Search for the cell housing the specified text and yield its (X, Y) center coordinate. 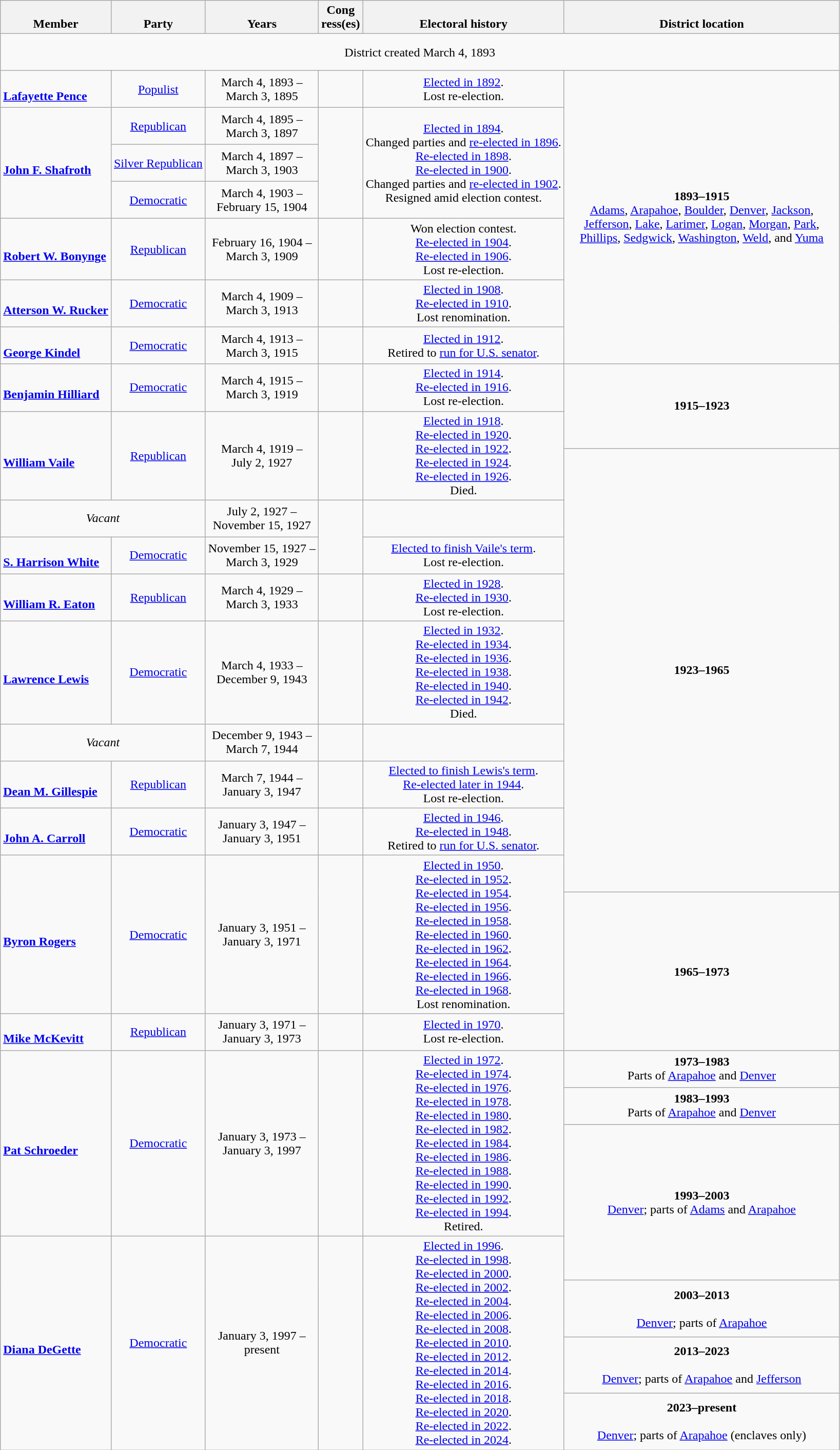
Dean M. Gillespie (56, 784)
Years (262, 17)
Elected in 1908.Re-elected in 1910.Lost renomination. (463, 303)
July 2, 1927 –November 15, 1927 (262, 518)
William R. Eaton (56, 597)
Atterson W. Rucker (56, 303)
William Vaile (56, 456)
Benjamin Hilliard (56, 388)
Pat Schroeder (56, 1143)
1983–1993Parts of Arapahoe and Denver (701, 1106)
March 4, 1897 –March 3, 1903 (262, 163)
Elected in 1928.Re-elected in 1930.Lost re-election. (463, 597)
John A. Carroll (56, 832)
January 3, 1997 –present (262, 1343)
March 4, 1893 –March 3, 1895 (262, 89)
February 16, 1904 –March 3, 1909 (262, 249)
March 4, 1895 –March 3, 1897 (262, 126)
1993–2003Denver; parts of Adams and Arapahoe (701, 1202)
Elected in 1914.Re-elected in 1916.Lost re-election. (463, 388)
District location (701, 17)
Party (158, 17)
Populist (158, 89)
Elected to finish Lewis's term.Re-elected later in 1944.Lost re-election. (463, 784)
Elected in 1932.Re-elected in 1934.Re-elected in 1936.Re-elected in 1938.Re-elected in 1940.Re-elected in 1942.Died. (463, 672)
Lafayette Pence (56, 89)
Elected in 1912.Retired to run for U.S. senator. (463, 345)
Congress(es) (341, 17)
March 7, 1944 –January 3, 1947 (262, 784)
December 9, 1943 –March 7, 1944 (262, 742)
Electoral history (463, 17)
March 4, 1919 –July 2, 1927 (262, 456)
March 4, 1903 –February 15, 1904 (262, 200)
District created March 4, 1893 (420, 52)
January 3, 1973 –January 3, 1997 (262, 1143)
Diana DeGette (56, 1343)
Elected to finish Vaile's term.Lost re-election. (463, 555)
2003–2013Denver; parts of Arapahoe (701, 1308)
Lawrence Lewis (56, 672)
Silver Republican (158, 163)
January 3, 1951 –January 3, 1971 (262, 934)
Elected in 1970.Lost re-election. (463, 1032)
George Kindel (56, 345)
November 15, 1927 –March 3, 1929 (262, 555)
2023–presentDenver; parts of Arapahoe (enclaves only) (701, 1421)
Won election contest.Re-elected in 1904.Re-elected in 1906.Lost re-election. (463, 249)
John F. Shafroth (56, 163)
1973–1983Parts of Arapahoe and Denver (701, 1069)
Byron Rogers (56, 934)
1923–1965 (701, 670)
March 4, 1915 –March 3, 1919 (262, 388)
Elected in 1892.Lost re-election. (463, 89)
Robert W. Bonynge (56, 249)
1965–1973 (701, 971)
March 4, 1929 –March 3, 1933 (262, 597)
Elected in 1946.Re-elected in 1948.Retired to run for U.S. senator. (463, 832)
1915–1923 (701, 406)
January 3, 1947 –January 3, 1951 (262, 832)
2013–2023Denver; parts of Arapahoe and Jefferson (701, 1365)
March 4, 1933 –December 9, 1943 (262, 672)
Elected in 1918.Re-elected in 1920.Re-elected in 1922.Re-elected in 1924.Re-elected in 1926.Died. (463, 456)
March 4, 1913 –March 3, 1915 (262, 345)
March 4, 1909 –March 3, 1913 (262, 303)
1893–1915Adams, Arapahoe, Boulder, Denver, Jackson, Jefferson, Lake, Larimer, Logan, Morgan, Park, Phillips, Sedgwick, Washington, Weld, and Yuma (701, 218)
Member (56, 17)
S. Harrison White (56, 555)
January 3, 1971 –January 3, 1973 (262, 1032)
Mike McKevitt (56, 1032)
